From the cell containing the given text, extract its center point as [x, y] coordinate. 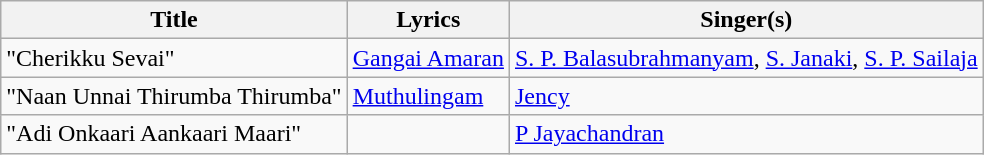
Lyrics [428, 20]
"Cherikku Sevai" [174, 58]
Singer(s) [746, 20]
"Naan Unnai Thirumba Thirumba" [174, 96]
S. P. Balasubrahmanyam, S. Janaki, S. P. Sailaja [746, 58]
Muthulingam [428, 96]
Jency [746, 96]
P Jayachandran [746, 134]
"Adi Onkaari Aankaari Maari" [174, 134]
Title [174, 20]
Gangai Amaran [428, 58]
